Output the (X, Y) coordinate of the center of the cell containing the given text.  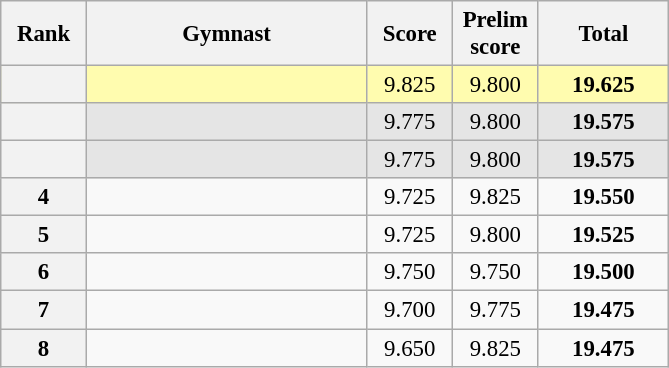
9.650 (410, 348)
19.550 (604, 197)
Prelim score (496, 34)
4 (44, 197)
19.525 (604, 235)
Rank (44, 34)
19.625 (604, 85)
5 (44, 235)
19.500 (604, 273)
Gymnast (226, 34)
7 (44, 310)
6 (44, 273)
9.700 (410, 310)
Score (410, 34)
8 (44, 348)
Total (604, 34)
